Locate the cell with the specified text and output its (x, y) center coordinate. 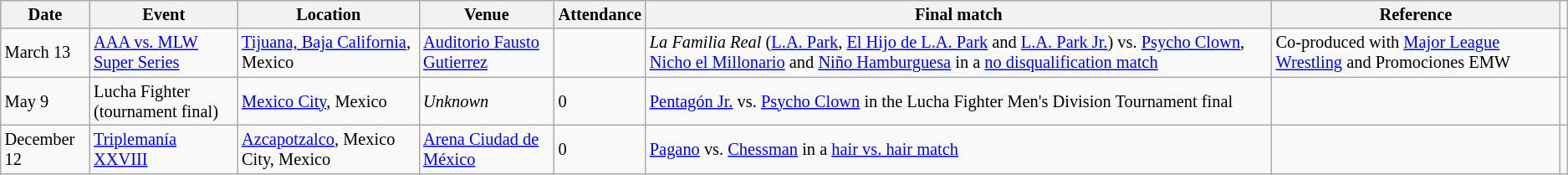
Pentagón Jr. vs. Psycho Clown in the Lucha Fighter Men's Division Tournament final (958, 101)
Date (45, 14)
May 9 (45, 101)
Arena Ciudad de México (487, 149)
Location (328, 14)
Auditorio Fausto Gutierrez (487, 53)
Pagano vs. Chessman in a hair vs. hair match (958, 149)
Triplemanía XXVIII (164, 149)
Azcapotzalco, Mexico City, Mexico (328, 149)
Lucha Fighter(tournament final) (164, 101)
Final match (958, 14)
Tijuana, Baja California, Mexico (328, 53)
Event (164, 14)
Attendance (600, 14)
Co-produced with Major League Wrestling and Promociones EMW (1417, 53)
March 13 (45, 53)
Mexico City, Mexico (328, 101)
Venue (487, 14)
AAA vs. MLW Super Series (164, 53)
Reference (1417, 14)
December 12 (45, 149)
Unknown (487, 101)
